Detect which cell encompasses the target text, then output its (X, Y) center coordinate. 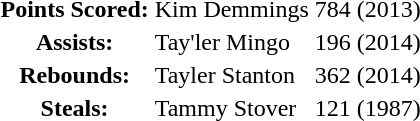
196 (332, 42)
Tayler Stanton (232, 75)
362 (332, 75)
Tay'ler Mingo (232, 42)
